Return the (x, y) coordinate for the center point of the cell that contains the specified text.  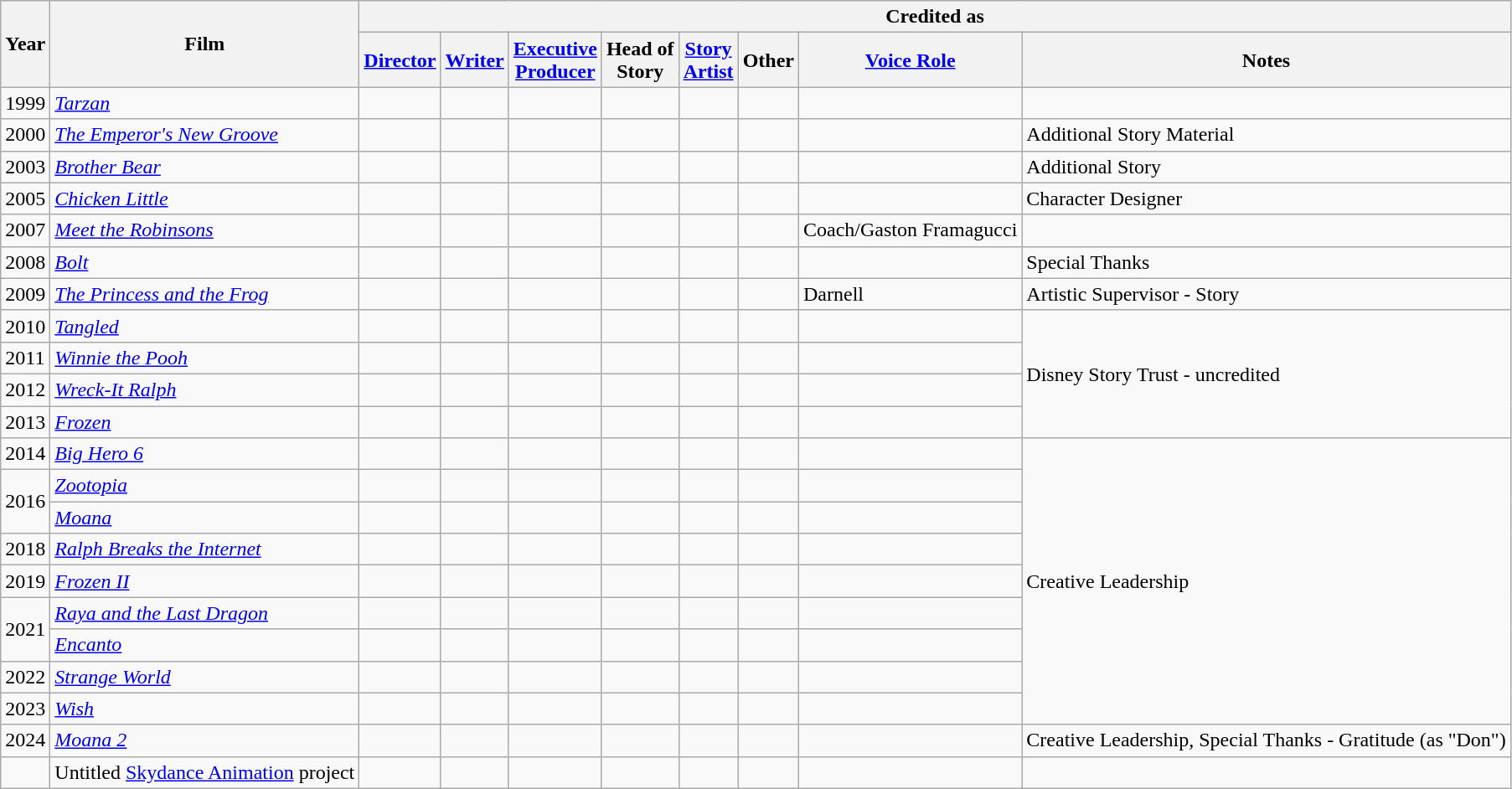
2013 (25, 421)
Credited as (935, 17)
2024 (25, 740)
Writer (474, 60)
2016 (25, 502)
Bolt (204, 262)
2007 (25, 230)
Special Thanks (1267, 262)
2009 (25, 294)
2023 (25, 709)
Ralph Breaks the Internet (204, 549)
Encanto (204, 645)
The Princess and the Frog (204, 294)
Creative Leadership, Special Thanks - Gratitude (as "Don") (1267, 740)
Raya and the Last Dragon (204, 613)
StoryArtist (709, 60)
2000 (25, 135)
Film (204, 44)
2010 (25, 326)
Tarzan (204, 103)
Moana 2 (204, 740)
Meet the Robinsons (204, 230)
Darnell (911, 294)
Frozen II (204, 581)
2008 (25, 262)
Additional Story (1267, 167)
Director (400, 60)
Wish (204, 709)
The Emperor's New Groove (204, 135)
2003 (25, 167)
Winnie the Pooh (204, 358)
2012 (25, 389)
Notes (1267, 60)
Frozen (204, 421)
Disney Story Trust - uncredited (1267, 374)
Creative Leadership (1267, 581)
Voice Role (911, 60)
Moana (204, 518)
Tangled (204, 326)
Artistic Supervisor - Story (1267, 294)
Year (25, 44)
Additional Story Material (1267, 135)
2005 (25, 199)
Wreck-It Ralph (204, 389)
Big Hero 6 (204, 454)
Chicken Little (204, 199)
Brother Bear (204, 167)
2014 (25, 454)
2021 (25, 629)
Character Designer (1267, 199)
Head ofStory (640, 60)
Untitled Skydance Animation project (204, 772)
Other (768, 60)
1999 (25, 103)
2011 (25, 358)
Zootopia (204, 486)
Strange World (204, 677)
2022 (25, 677)
2019 (25, 581)
ExecutiveProducer (555, 60)
2018 (25, 549)
Coach/Gaston Framagucci (911, 230)
